Pinpoint the cell where the given text exists, returning its (x, y) midpoint coordinate. 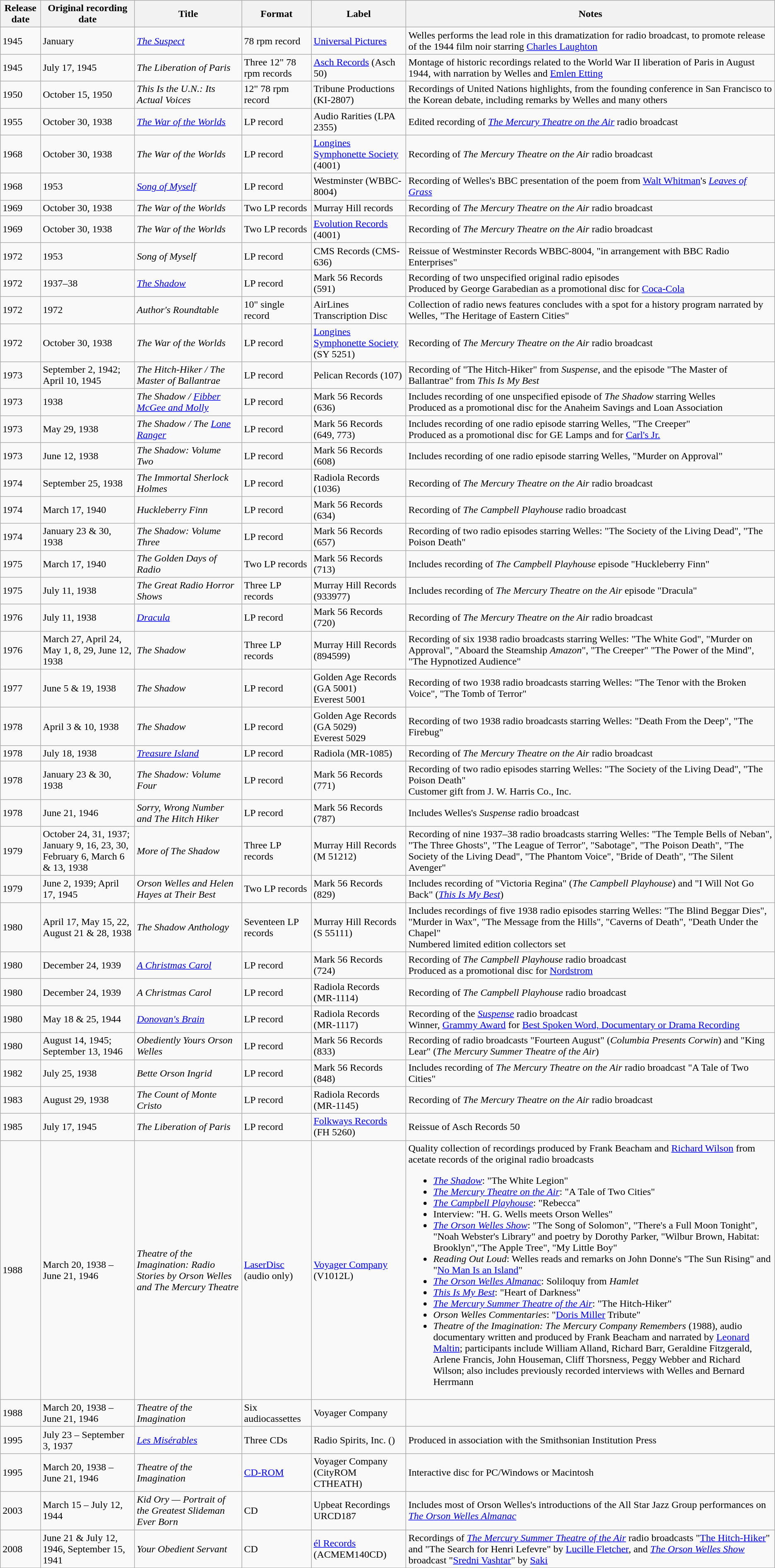
78 rpm record (277, 41)
Huckleberry Finn (188, 510)
The Immortal Sherlock Holmes (188, 483)
Recording of two 1938 radio broadcasts starring Welles: "Death From the Deep", "The Firebug" (590, 726)
Mark 56 Records (724) (359, 966)
1985 (21, 1127)
Theatre of the Imagination: Radio Stories by Orson Welles and The Mercury Theatre (188, 1270)
Three CDs (277, 1440)
Treasure Island (188, 753)
1982 (21, 1073)
Mark 56 Records (591) (359, 283)
September 25, 1938 (88, 483)
Recording of "The Hitch-Hiker" from Suspense, and the episode "The Master of Ballantrae" from This Is My Best (590, 375)
1977 (21, 688)
June 2, 1939; April 17, 1945 (88, 889)
1938 (88, 402)
Audio Rarities (LPA 2355) (359, 122)
March 15 – July 12, 1944 (88, 1510)
The Shadow: Volume Three (188, 537)
1955 (21, 122)
Asch Records (Asch 50) (359, 68)
Notes (590, 14)
The Suspect (188, 41)
LaserDisc (audio only) (277, 1270)
January (88, 41)
Seventeen LP records (277, 927)
Recording of two unspecified original radio episodesProduced by George Garabedian as a promotional disc for Coca-Cola (590, 283)
July 25, 1938 (88, 1073)
September 2, 1942; April 10, 1945 (88, 375)
Mark 56 Records (657) (359, 537)
Edited recording of The Mercury Theatre on the Air radio broadcast (590, 122)
Mark 56 Records (848) (359, 1073)
Reissue of Westminster Records WBBC-8004, "in arrangement with BBC Radio Enterprises" (590, 256)
12" 78 rpm record (277, 94)
CD-ROM (277, 1472)
The Shadow Anthology (188, 927)
2003 (21, 1510)
Welles performs the lead role in this dramatization for radio broadcast, to promote release of the 1944 film noir starring Charles Laughton (590, 41)
Mark 56 Records (634) (359, 510)
July 23 – September 3, 1937 (88, 1440)
Kid Ory — Portrait of the Greatest Slideman Ever Born (188, 1510)
The Shadow / The Lone Ranger (188, 429)
1950 (21, 94)
Includes recording of one radio episode starring Welles, "The Creeper"Produced as a promotional disc for GE Lamps and for Carl's Jr. (590, 429)
More of The Shadow (188, 851)
10" single record (277, 310)
1937–38 (88, 283)
Produced in association with the Smithsonian Institution Press (590, 1440)
Mark 56 Records (787) (359, 812)
Includes recording of The Mercury Theatre on the Air episode "Dracula" (590, 590)
Golden Age Records (GA 5029)Everest 5029 (359, 726)
Mark 56 Records (608) (359, 456)
Mark 56 Records (829) (359, 889)
Author's Roundtable (188, 310)
Les Misérables (188, 1440)
Format (277, 14)
Pelican Records (107) (359, 375)
Murray Hill Records (S 55111) (359, 927)
Westminster (WBBC-8004) (359, 186)
CMS Records (CMS-636) (359, 256)
Includes recording of one radio episode starring Welles, "Murder on Approval" (590, 456)
Label (359, 14)
June 5 & 19, 1938 (88, 688)
Obediently Yours Orson Welles (188, 1046)
October 15, 1950 (88, 94)
June 21, 1946 (88, 812)
1983 (21, 1100)
Mark 56 Records (720) (359, 618)
Recording of two 1938 radio broadcasts starring Welles: "The Tenor with the Broken Voice", "The Tomb of Terror" (590, 688)
Upbeat Recordings URCD187 (359, 1510)
Recording of two radio episodes starring Welles: "The Society of the Living Dead", "The Poison Death"Customer gift from J. W. Harris Co., Inc. (590, 780)
Radiola Records (MR-1145) (359, 1100)
May 18 & 25, 1944 (88, 1019)
Reissue of Asch Records 50 (590, 1127)
Mark 56 Records (833) (359, 1046)
Evolution Records (4001) (359, 229)
Murray Hill records (359, 208)
August 14, 1945; September 13, 1946 (88, 1046)
April 3 & 10, 1938 (88, 726)
Mark 56 Records (713) (359, 564)
Voyager Company (V1012L) (359, 1270)
Title (188, 14)
Includes recording of The Mercury Theatre on the Air radio broadcast "A Tale of Two Cities" (590, 1073)
Montage of historic recordings related to the World War II liberation of Paris in August 1944, with narration by Welles and Emlen Etting (590, 68)
Recording of The Campbell Playhouse radio broadcastProduced as a promotional disc for Nordstrom (590, 966)
Original recording date (88, 14)
July 18, 1938 (88, 753)
This Is the U.N.: Its Actual Voices (188, 94)
Recording of two radio episodes starring Welles: "The Society of the Living Dead", "The Poison Death" (590, 537)
Radiola Records (MR-1114) (359, 992)
Three 12" 78 rpm records (277, 68)
Recording of the Suspense radio broadcastWinner, Grammy Award for Best Spoken Word, Documentary or Drama Recording (590, 1019)
Donovan's Brain (188, 1019)
Six audiocassettes (277, 1413)
Murray Hill Records (933977) (359, 590)
Includes recording of The Campbell Playhouse episode "Huckleberry Finn" (590, 564)
Murray Hill Records (M 51212) (359, 851)
Radiola (MR-1085) (359, 753)
Mark 56 Records (636) (359, 402)
Dracula (188, 618)
Radiola Records (MR-1117) (359, 1019)
Mark 56 Records (649, 773) (359, 429)
The Hitch-Hiker / The Master of Ballantrae (188, 375)
The Golden Days of Radio (188, 564)
August 29, 1938 (88, 1100)
The Shadow: Volume Two (188, 456)
Murray Hill Records (894599) (359, 650)
Collection of radio news features concludes with a spot for a history program narrated by Welles, "The Heritage of Eastern Cities" (590, 310)
April 17, May 15, 22, August 21 & 28, 1938 (88, 927)
Folkways Records (FH 5260) (359, 1127)
Includes Welles's Suspense radio broadcast (590, 812)
The Shadow / Fibber McGee and Molly (188, 402)
The Count of Monte Cristo (188, 1100)
Release date (21, 14)
The Great Radio Horror Shows (188, 590)
June 12, 1938 (88, 456)
March 27, April 24, May 1, 8, 29, June 12, 1938 (88, 650)
Interactive disc for PC/Windows or Macintosh (590, 1472)
AirLines Transcription Disc (359, 310)
Voyager Company (359, 1413)
Recording of radio broadcasts "Fourteen August" (Columbia Presents Corwin) and "King Lear" (The Mercury Summer Theatre of the Air) (590, 1046)
Longines Symphonette Society (4001) (359, 154)
Longines Symphonette Society (SY 5251) (359, 343)
Golden Age Records (GA 5001)Everest 5001 (359, 688)
Bette Orson Ingrid (188, 1073)
May 29, 1938 (88, 429)
Voyager Company (CityROM CTHEATH) (359, 1472)
Tribune Productions (KI-2807) (359, 94)
Your Obedient Servant (188, 1549)
Radio Spirits, Inc. () (359, 1440)
Universal Pictures (359, 41)
Includes recording of "Victoria Regina" (The Campbell Playhouse) and "I Will Not Go Back" (This Is My Best) (590, 889)
October 24, 31, 1937; January 9, 16, 23, 30, February 6, March 6 & 13, 1938 (88, 851)
él Records (ACMEM140CD) (359, 1549)
Sorry, Wrong Number and The Hitch Hiker (188, 812)
Orson Welles and Helen Hayes at Their Best (188, 889)
Radiola Records (1036) (359, 483)
Recording of Welles's BBC presentation of the poem from Walt Whitman's Leaves of Grass (590, 186)
Mark 56 Records (771) (359, 780)
2008 (21, 1549)
The Shadow: Volume Four (188, 780)
June 21 & July 12, 1946, September 15, 1941 (88, 1549)
Includes most of Orson Welles's introductions of the All Star Jazz Group performances on The Orson Welles Almanac (590, 1510)
